Find where the given text appears and provide that cell's center as (x, y) coordinate. 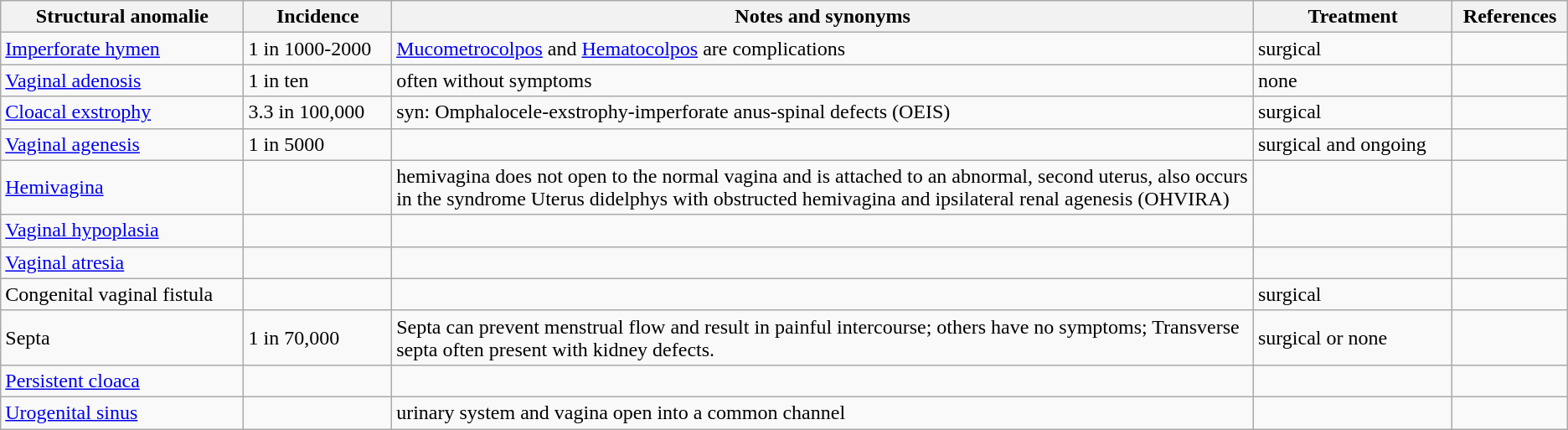
3.3 in 100,000 (318, 112)
Structural anomalie (122, 17)
Vaginal hypoplasia (122, 231)
1 in 1000-2000 (318, 49)
surgical or none (1352, 337)
Notes and synonyms (823, 17)
1 in ten (318, 80)
Urogenital sinus (122, 412)
surgical and ongoing (1352, 144)
Treatment (1352, 17)
Mucometrocolpos and Hematocolpos are complications (823, 49)
Persistent cloaca (122, 381)
Incidence (318, 17)
Hemivagina (122, 188)
Septa (122, 337)
Cloacal exstrophy (122, 112)
1 in 70,000 (318, 337)
1 in 5000 (318, 144)
syn: Omphalocele-exstrophy-imperforate anus-spinal defects (OEIS) (823, 112)
Vaginal adenosis (122, 80)
urinary system and vagina open into a common channel (823, 412)
Septa can prevent menstrual flow and result in painful intercourse; others have no symptoms; Transverse septa often present with kidney defects. (823, 337)
Imperforate hymen (122, 49)
References (1509, 17)
none (1352, 80)
Congenital vaginal fistula (122, 294)
Vaginal agenesis (122, 144)
often without symptoms (823, 80)
Vaginal atresia (122, 262)
